Identify which cell holds the provided text, then report its (x, y) central coordinate. 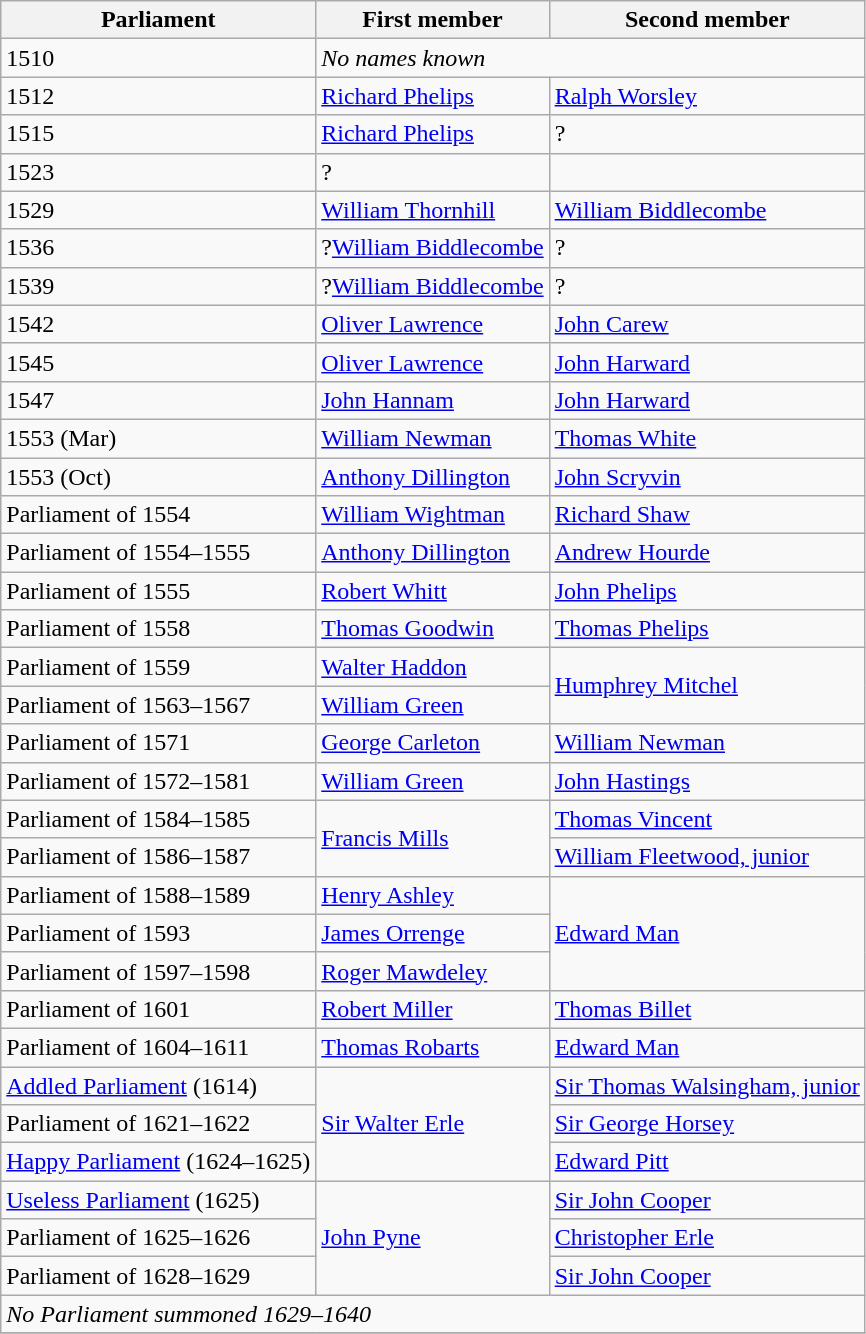
1545 (158, 362)
Parliament of 1554–1555 (158, 553)
1510 (158, 58)
Sir Thomas Walsingham, junior (707, 1085)
Thomas Vincent (707, 819)
Christopher Erle (707, 1238)
Parliament (158, 20)
William Wightman (432, 515)
Parliament of 1584–1585 (158, 819)
Sir George Horsey (707, 1124)
John Hannam (432, 400)
1553 (Oct) (158, 477)
William Biddlecombe (707, 210)
No names known (591, 58)
No Parliament summoned 1629–1640 (434, 1314)
Parliament of 1586–1587 (158, 857)
First member (432, 20)
James Orrenge (432, 933)
1512 (158, 96)
Edward Pitt (707, 1162)
Parliament of 1604–1611 (158, 1047)
Humphrey Mitchel (707, 686)
John Phelips (707, 591)
Thomas Goodwin (432, 629)
Parliament of 1555 (158, 591)
Robert Whitt (432, 591)
Parliament of 1571 (158, 743)
1547 (158, 400)
William Thornhill (432, 210)
Sir Walter Erle (432, 1123)
Robert Miller (432, 1009)
Parliament of 1625–1626 (158, 1238)
Richard Shaw (707, 515)
1515 (158, 134)
Andrew Hourde (707, 553)
Thomas Billet (707, 1009)
Parliament of 1601 (158, 1009)
Ralph Worsley (707, 96)
1523 (158, 172)
Parliament of 1621–1622 (158, 1124)
Parliament of 1628–1629 (158, 1276)
John Scryvin (707, 477)
1536 (158, 248)
Henry Ashley (432, 895)
Parliament of 1554 (158, 515)
1553 (Mar) (158, 438)
Parliament of 1559 (158, 667)
Parliament of 1558 (158, 629)
1539 (158, 286)
John Carew (707, 324)
George Carleton (432, 743)
Thomas Phelips (707, 629)
John Pyne (432, 1238)
Second member (707, 20)
Parliament of 1597–1598 (158, 971)
Happy Parliament (1624–1625) (158, 1162)
John Hastings (707, 781)
Parliament of 1563–1567 (158, 705)
Parliament of 1593 (158, 933)
William Fleetwood, junior (707, 857)
1529 (158, 210)
Walter Haddon (432, 667)
Francis Mills (432, 838)
Useless Parliament (1625) (158, 1200)
1542 (158, 324)
Parliament of 1572–1581 (158, 781)
Addled Parliament (1614) (158, 1085)
Thomas White (707, 438)
Parliament of 1588–1589 (158, 895)
Roger Mawdeley (432, 971)
Thomas Robarts (432, 1047)
